Scan for the cell matching the given text and deliver its [x, y] coordinate at center. 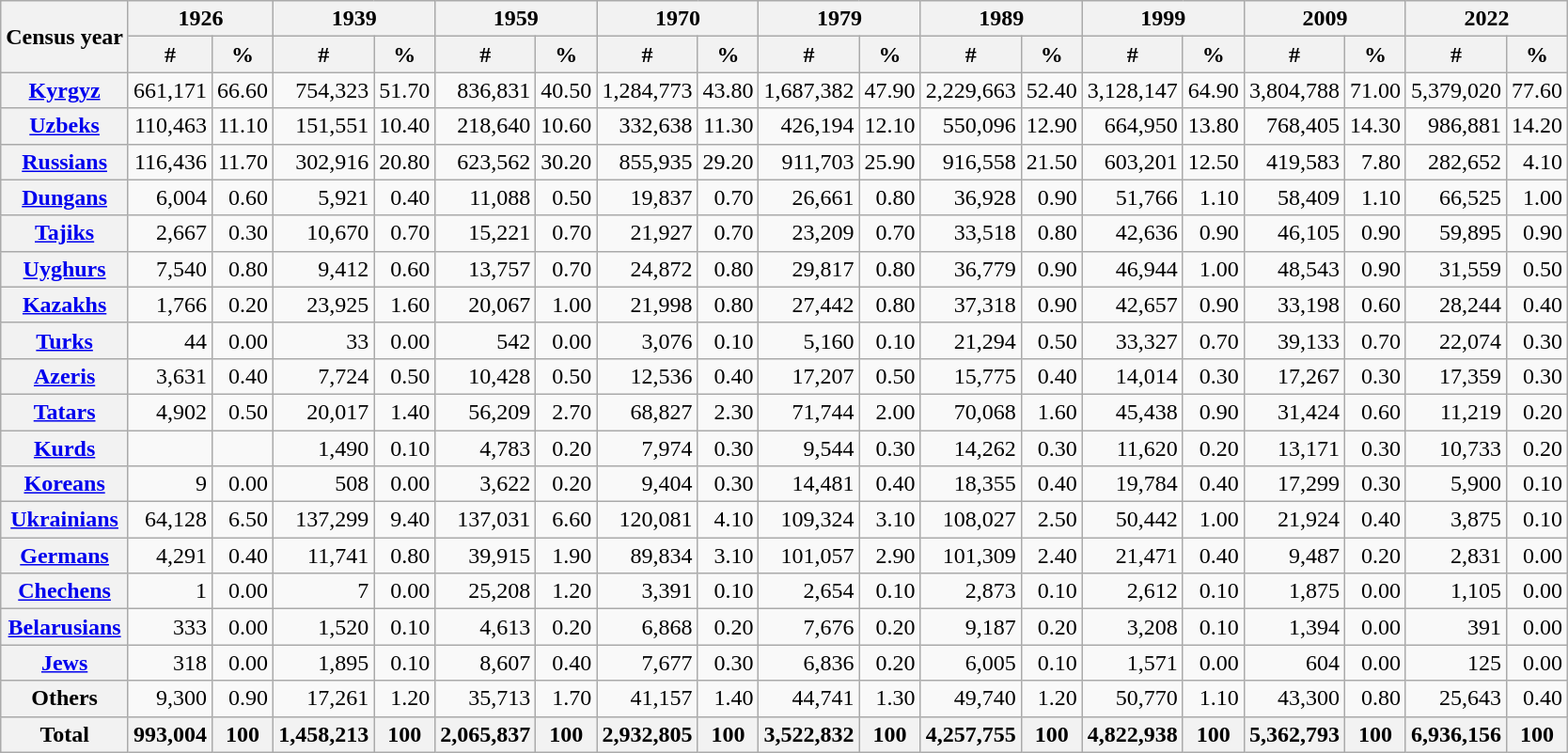
11,219 [1455, 412]
Total [65, 734]
6,005 [970, 663]
26,661 [808, 197]
23,925 [323, 305]
1959 [516, 19]
2,065,837 [485, 734]
Tajiks [65, 233]
1,458,213 [323, 734]
1989 [1001, 19]
5,900 [1455, 484]
664,950 [1132, 126]
19,837 [647, 197]
1 [169, 591]
2.90 [889, 556]
33,198 [1294, 305]
64,128 [169, 520]
40.50 [566, 90]
43.80 [728, 90]
30.20 [566, 162]
Germans [65, 556]
58,409 [1294, 197]
Belarusians [65, 627]
25.90 [889, 162]
68,827 [647, 412]
28,244 [1455, 305]
1,284,773 [647, 90]
42,657 [1132, 305]
9,544 [808, 448]
46,944 [1132, 269]
2.30 [728, 412]
754,323 [323, 90]
137,299 [323, 520]
46,105 [1294, 233]
14.30 [1374, 126]
Chechens [65, 591]
49,740 [970, 698]
21,471 [1132, 556]
1.30 [889, 698]
17,299 [1294, 484]
3,622 [485, 484]
11.10 [243, 126]
36,928 [970, 197]
4,902 [169, 412]
77.60 [1538, 90]
2.40 [1051, 556]
33,327 [1132, 340]
1,895 [323, 663]
24,872 [647, 269]
15,775 [970, 376]
8,607 [485, 663]
35,713 [485, 698]
12.10 [889, 126]
3,804,788 [1294, 90]
20,017 [323, 412]
3,391 [647, 591]
2,831 [1455, 556]
604 [1294, 663]
2,667 [169, 233]
302,916 [323, 162]
11,620 [1132, 448]
2.50 [1051, 520]
3,128,147 [1132, 90]
4,291 [169, 556]
Others [65, 698]
36,779 [970, 269]
1,875 [1294, 591]
4,257,755 [970, 734]
661,171 [169, 90]
5,362,793 [1294, 734]
7,540 [169, 269]
21,927 [647, 233]
332,638 [647, 126]
4,613 [485, 627]
6,836 [808, 663]
12,536 [647, 376]
14,262 [970, 448]
Uzbeks [65, 126]
3,076 [647, 340]
7,676 [808, 627]
66.60 [243, 90]
1,394 [1294, 627]
2009 [1325, 19]
31,424 [1294, 412]
Census year [65, 37]
50,442 [1132, 520]
70,068 [970, 412]
59,895 [1455, 233]
603,201 [1132, 162]
14,481 [808, 484]
916,558 [970, 162]
13.80 [1213, 126]
9,404 [647, 484]
9 [169, 484]
Russians [65, 162]
14,014 [1132, 376]
43,300 [1294, 698]
2,873 [970, 591]
39,133 [1294, 340]
17,261 [323, 698]
6.50 [243, 520]
18,355 [970, 484]
Ukrainians [65, 520]
623,562 [485, 162]
41,157 [647, 698]
1,687,382 [808, 90]
1,571 [1132, 663]
51,766 [1132, 197]
101,057 [808, 556]
110,463 [169, 126]
5,379,020 [1455, 90]
108,027 [970, 520]
50,770 [1132, 698]
10,733 [1455, 448]
9.40 [404, 520]
Uyghurs [65, 269]
37,318 [970, 305]
33,518 [970, 233]
6,004 [169, 197]
7,724 [323, 376]
13,757 [485, 269]
21.50 [1051, 162]
426,194 [808, 126]
3,208 [1132, 627]
218,640 [485, 126]
1,490 [323, 448]
12.90 [1051, 126]
21,998 [647, 305]
1,105 [1455, 591]
1970 [678, 19]
Dungans [65, 197]
2,612 [1132, 591]
993,004 [169, 734]
14.20 [1538, 126]
Tatars [65, 412]
42,636 [1132, 233]
22,074 [1455, 340]
Azeris [65, 376]
282,652 [1455, 162]
9,187 [970, 627]
2022 [1486, 19]
911,703 [808, 162]
Koreans [65, 484]
47.90 [889, 90]
89,834 [647, 556]
2,654 [808, 591]
6.60 [566, 520]
1999 [1163, 19]
11,741 [323, 556]
12.50 [1213, 162]
151,551 [323, 126]
4,783 [485, 448]
2.00 [889, 412]
855,935 [647, 162]
109,324 [808, 520]
31,559 [1455, 269]
9,487 [1294, 556]
1,766 [169, 305]
10.60 [566, 126]
19,784 [1132, 484]
1939 [354, 19]
3,522,832 [808, 734]
2,932,805 [647, 734]
Turks [65, 340]
56,209 [485, 412]
21,294 [970, 340]
542 [485, 340]
13,171 [1294, 448]
836,831 [485, 90]
Jews [65, 663]
1.70 [566, 698]
27,442 [808, 305]
23,209 [808, 233]
29,817 [808, 269]
1,520 [323, 627]
391 [1455, 627]
39,915 [485, 556]
5,160 [808, 340]
Kazakhs [65, 305]
3,875 [1455, 520]
7,974 [647, 448]
Kurds [65, 448]
1.90 [566, 556]
986,881 [1455, 126]
44 [169, 340]
7,677 [647, 663]
51.70 [404, 90]
64.90 [1213, 90]
10,670 [323, 233]
33 [323, 340]
3,631 [169, 376]
7.80 [1374, 162]
333 [169, 627]
71,744 [808, 412]
2.70 [566, 412]
2,229,663 [970, 90]
5,921 [323, 197]
20.80 [404, 162]
11.70 [243, 162]
17,359 [1455, 376]
48,543 [1294, 269]
52.40 [1051, 90]
101,309 [970, 556]
11,088 [485, 197]
419,583 [1294, 162]
137,031 [485, 520]
4,822,938 [1132, 734]
318 [169, 663]
10.40 [404, 126]
44,741 [808, 698]
9,300 [169, 698]
550,096 [970, 126]
20,067 [485, 305]
9,412 [323, 269]
7 [323, 591]
11.30 [728, 126]
125 [1455, 663]
6,936,156 [1455, 734]
768,405 [1294, 126]
45,438 [1132, 412]
Kyrgyz [65, 90]
25,208 [485, 591]
17,267 [1294, 376]
6,868 [647, 627]
1926 [200, 19]
29.20 [728, 162]
1979 [839, 19]
120,081 [647, 520]
10,428 [485, 376]
66,525 [1455, 197]
508 [323, 484]
116,436 [169, 162]
15,221 [485, 233]
25,643 [1455, 698]
71.00 [1374, 90]
17,207 [808, 376]
21,924 [1294, 520]
